Scan for the cell matching the given text and deliver its (X, Y) coordinate at center. 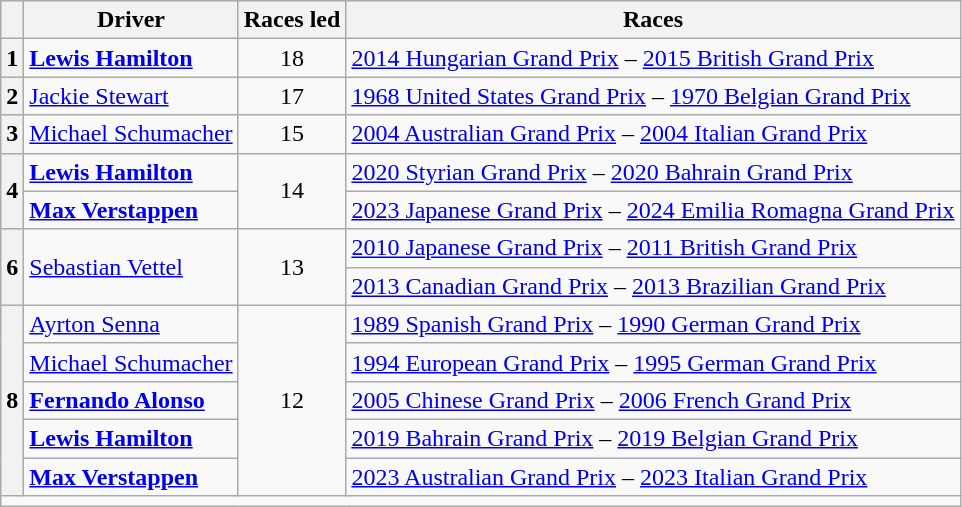
8 (12, 400)
2013 Canadian Grand Prix – 2013 Brazilian Grand Prix (653, 286)
13 (292, 267)
2010 Japanese Grand Prix – 2011 British Grand Prix (653, 248)
Driver (131, 20)
12 (292, 400)
6 (12, 267)
3 (12, 134)
2023 Australian Grand Prix – 2023 Italian Grand Prix (653, 477)
Ayrton Senna (131, 324)
2023 Japanese Grand Prix – 2024 Emilia Romagna Grand Prix (653, 210)
1989 Spanish Grand Prix – 1990 German Grand Prix (653, 324)
1994 European Grand Prix – 1995 German Grand Prix (653, 362)
Sebastian Vettel (131, 267)
Races led (292, 20)
1 (12, 58)
Fernando Alonso (131, 400)
14 (292, 191)
2019 Bahrain Grand Prix – 2019 Belgian Grand Prix (653, 438)
2005 Chinese Grand Prix – 2006 French Grand Prix (653, 400)
2014 Hungarian Grand Prix – 2015 British Grand Prix (653, 58)
2 (12, 96)
1968 United States Grand Prix – 1970 Belgian Grand Prix (653, 96)
15 (292, 134)
Jackie Stewart (131, 96)
17 (292, 96)
2004 Australian Grand Prix – 2004 Italian Grand Prix (653, 134)
18 (292, 58)
2020 Styrian Grand Prix – 2020 Bahrain Grand Prix (653, 172)
4 (12, 191)
Races (653, 20)
